Provide the [X, Y] coordinate of the cell's center where the given text is located.  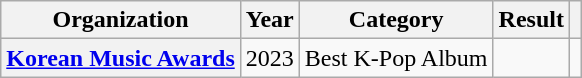
Best K-Pop Album [396, 58]
Korean Music Awards [121, 58]
Year [270, 20]
Organization [121, 20]
Result [531, 20]
Category [396, 20]
2023 [270, 58]
